Find where the given text appears and provide that cell's center as [x, y] coordinate. 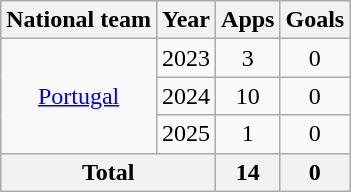
Goals [315, 20]
Apps [248, 20]
Total [108, 172]
1 [248, 134]
3 [248, 58]
2025 [186, 134]
Portugal [79, 96]
2024 [186, 96]
Year [186, 20]
2023 [186, 58]
14 [248, 172]
10 [248, 96]
National team [79, 20]
